Capture the cell that displays the provided text and extract its (X, Y) central coordinate. 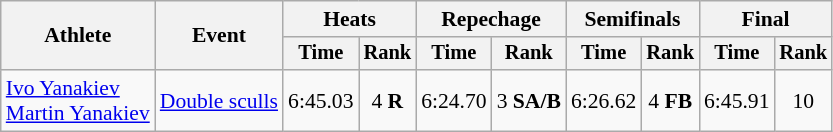
3 SA/B (529, 100)
6:26.62 (604, 100)
4 FB (670, 100)
Double sculls (219, 100)
6:45.03 (320, 100)
Heats (350, 19)
4 R (388, 100)
Final (766, 19)
Ivo YanakievMartin Yanakiev (78, 100)
Semifinals (632, 19)
Event (219, 36)
10 (803, 100)
6:45.91 (736, 100)
Repechage (491, 19)
Athlete (78, 36)
6:24.70 (454, 100)
